Output the [X, Y] coordinate of the center of the cell containing the given text.  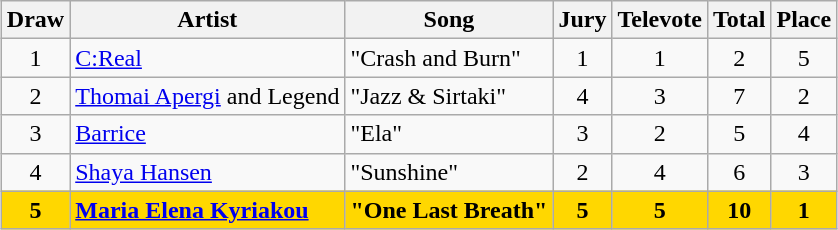
Maria Elena Kyriakou [208, 210]
Jury [582, 20]
"Crash and Burn" [449, 58]
7 [739, 96]
"Jazz & Sirtaki" [449, 96]
Song [449, 20]
Televote [660, 20]
Place [804, 20]
Barrice [208, 134]
"Sunshine" [449, 172]
C:Real [208, 58]
Thomai Apergi and Legend [208, 96]
6 [739, 172]
Total [739, 20]
10 [739, 210]
Shaya Hansen [208, 172]
Artist [208, 20]
"One Last Breath" [449, 210]
Draw [35, 20]
"Ela" [449, 134]
